Extract the [x, y] coordinate from the center of the cell holding the provided text.  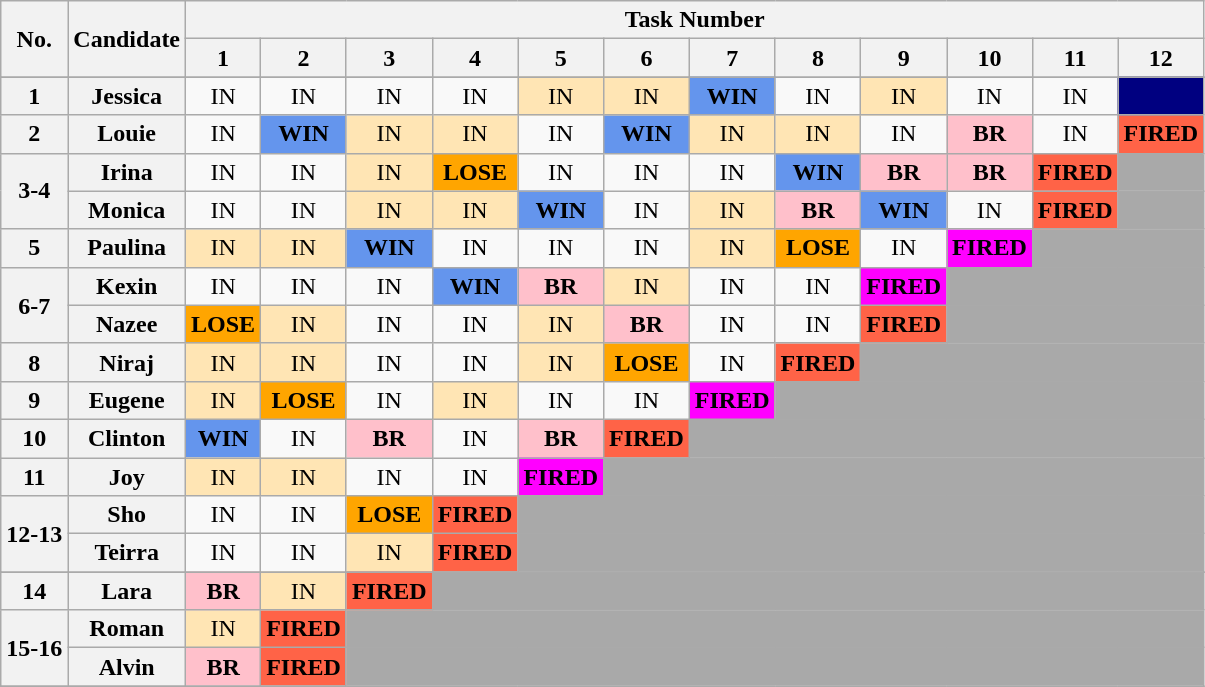
Teirra [127, 553]
6 [647, 58]
12-13 [34, 534]
12 [1161, 58]
Kexin [127, 286]
7 [732, 58]
No. [34, 39]
Nazee [127, 324]
Irina [127, 172]
Paulina [127, 248]
15-16 [34, 648]
3-4 [34, 191]
Clinton [127, 438]
Joy [127, 477]
Task Number [695, 20]
14 [34, 591]
Lara [127, 591]
Roman [127, 629]
Louie [127, 134]
Eugene [127, 400]
Sho [127, 515]
6-7 [34, 305]
Alvin [127, 667]
4 [475, 58]
Jessica [127, 96]
Monica [127, 210]
3 [389, 58]
Niraj [127, 362]
Candidate [127, 39]
